Scan for the cell matching the given text and deliver its [x, y] coordinate at center. 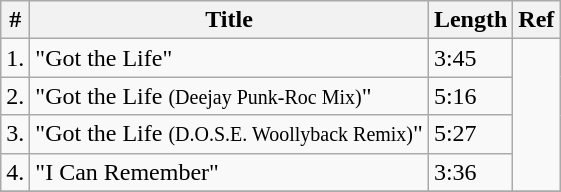
"I Can Remember" [230, 172]
3:36 [470, 172]
3. [16, 134]
2. [16, 96]
4. [16, 172]
"Got the Life" [230, 58]
3:45 [470, 58]
5:27 [470, 134]
"Got the Life (D.O.S.E. Woollyback Remix)" [230, 134]
5:16 [470, 96]
Title [230, 20]
1. [16, 58]
"Got the Life (Deejay Punk-Roc Mix)" [230, 96]
Length [470, 20]
# [16, 20]
Ref [536, 20]
